Extract the [x, y] coordinate from the center of the cell holding the provided text.  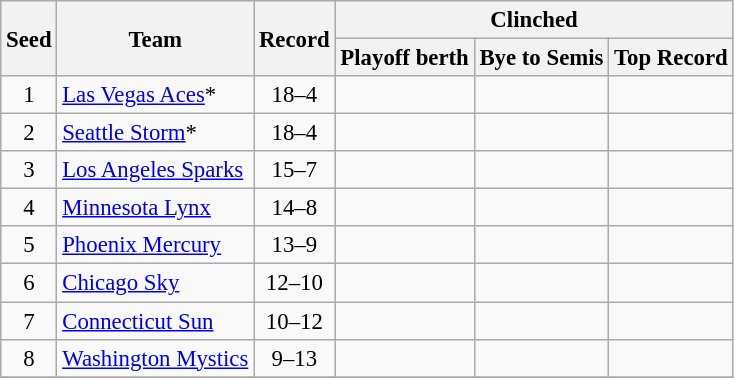
Top Record [671, 58]
Los Angeles Sparks [156, 170]
Seattle Storm* [156, 133]
9–13 [294, 358]
2 [29, 133]
Chicago Sky [156, 283]
5 [29, 245]
Bye to Semis [542, 58]
Seed [29, 38]
8 [29, 358]
12–10 [294, 283]
3 [29, 170]
Connecticut Sun [156, 321]
Phoenix Mercury [156, 245]
4 [29, 208]
Record [294, 38]
Team [156, 38]
Minnesota Lynx [156, 208]
Clinched [534, 20]
6 [29, 283]
Washington Mystics [156, 358]
14–8 [294, 208]
7 [29, 321]
Las Vegas Aces* [156, 95]
1 [29, 95]
15–7 [294, 170]
Playoff berth [404, 58]
13–9 [294, 245]
10–12 [294, 321]
